Return the [X, Y] coordinate for the center point of the cell that contains the specified text.  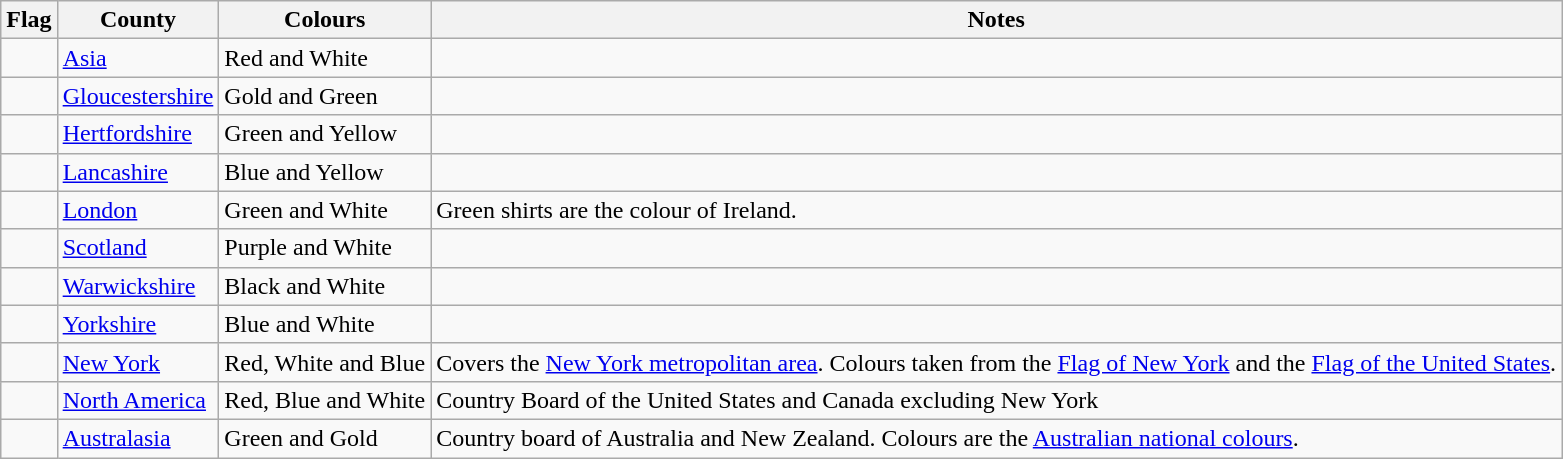
Gloucestershire [138, 96]
Scotland [138, 248]
Green shirts are the colour of Ireland. [996, 210]
Red, Blue and White [325, 400]
North America [138, 400]
Blue and White [325, 324]
Hertfordshire [138, 134]
Covers the New York metropolitan area. Colours taken from the Flag of New York and the Flag of the United States. [996, 362]
Green and Yellow [325, 134]
Country Board of the United States and Canada excluding New York [996, 400]
London [138, 210]
Country board of Australia and New Zealand. Colours are the Australian national colours. [996, 438]
Purple and White [325, 248]
Gold and Green [325, 96]
Asia [138, 58]
County [138, 20]
Black and White [325, 286]
New York [138, 362]
Green and White [325, 210]
Australasia [138, 438]
Warwickshire [138, 286]
Lancashire [138, 172]
Blue and Yellow [325, 172]
Red, White and Blue [325, 362]
Notes [996, 20]
Flag [29, 20]
Yorkshire [138, 324]
Green and Gold [325, 438]
Colours [325, 20]
Red and White [325, 58]
